Return the [X, Y] coordinate for the center point of the cell that contains the specified text.  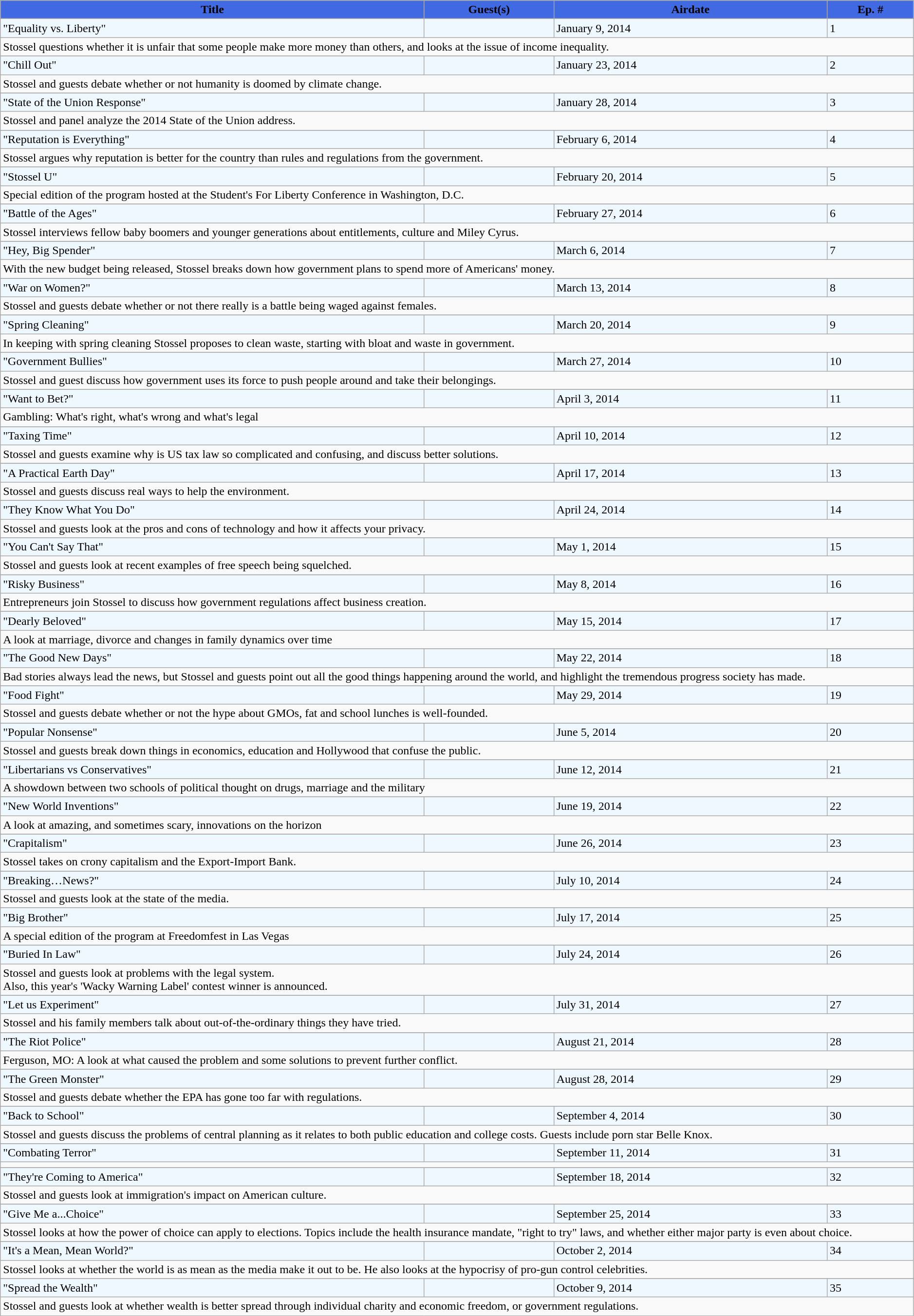
With the new budget being released, Stossel breaks down how government plans to spend more of Americans' money. [457, 269]
A special edition of the program at Freedomfest in Las Vegas [457, 936]
23 [871, 843]
"You Can't Say That" [212, 547]
35 [871, 1288]
"Big Brother" [212, 917]
September 11, 2014 [690, 1153]
Stossel and guests debate whether or not there really is a battle being waged against females. [457, 306]
26 [871, 954]
7 [871, 251]
July 31, 2014 [690, 1005]
A look at amazing, and sometimes scary, innovations on the horizon [457, 825]
"Chill Out" [212, 65]
"Battle of the Ages" [212, 213]
Stossel and guest discuss how government uses its force to push people around and take their belongings. [457, 380]
Ferguson, MO: A look at what caused the problem and some solutions to prevent further conflict. [457, 1060]
April 10, 2014 [690, 436]
9 [871, 325]
"It's a Mean, Mean World?" [212, 1251]
January 9, 2014 [690, 28]
March 6, 2014 [690, 251]
"The Green Monster" [212, 1078]
Stossel and guests discuss real ways to help the environment. [457, 491]
"Give Me a...Choice" [212, 1214]
September 25, 2014 [690, 1214]
6 [871, 213]
"They Know What You Do" [212, 510]
Stossel and guests debate whether or not the hype about GMOs, fat and school lunches is well-founded. [457, 713]
January 28, 2014 [690, 102]
12 [871, 436]
February 20, 2014 [690, 176]
"Spring Cleaning" [212, 325]
15 [871, 547]
June 26, 2014 [690, 843]
"War on Women?" [212, 288]
"Breaking…News?" [212, 880]
Gambling: What's right, what's wrong and what's legal [457, 417]
Stossel and guests look at immigration's impact on American culture. [457, 1195]
January 23, 2014 [690, 65]
July 17, 2014 [690, 917]
22 [871, 806]
"Reputation is Everything" [212, 139]
14 [871, 510]
33 [871, 1214]
"Equality vs. Liberty" [212, 28]
Stossel interviews fellow baby boomers and younger generations about entitlements, culture and Miley Cyrus. [457, 232]
Stossel and guests break down things in economics, education and Hollywood that confuse the public. [457, 750]
June 5, 2014 [690, 732]
"Risky Business" [212, 584]
May 1, 2014 [690, 547]
April 24, 2014 [690, 510]
August 21, 2014 [690, 1042]
October 2, 2014 [690, 1251]
Entrepreneurs join Stossel to discuss how government regulations affect business creation. [457, 603]
August 28, 2014 [690, 1078]
31 [871, 1153]
March 27, 2014 [690, 362]
27 [871, 1005]
Stossel and guests look at the state of the media. [457, 899]
May 8, 2014 [690, 584]
"They're Coming to America" [212, 1177]
"State of the Union Response" [212, 102]
8 [871, 288]
"Libertarians vs Conservatives" [212, 769]
25 [871, 917]
"Popular Nonsense" [212, 732]
11 [871, 399]
"Dearly Beloved" [212, 621]
"Crapitalism" [212, 843]
Stossel and guests look at problems with the legal system.Also, this year's 'Wacky Warning Label' contest winner is announced. [457, 979]
March 20, 2014 [690, 325]
"Spread the Wealth" [212, 1288]
4 [871, 139]
Ep. # [871, 10]
June 12, 2014 [690, 769]
Special edition of the program hosted at the Student's For Liberty Conference in Washington, D.C. [457, 195]
Stossel and guests examine why is US tax law so complicated and confusing, and discuss better solutions. [457, 454]
Stossel and guests debate whether the EPA has gone too far with regulations. [457, 1097]
Stossel and guests debate whether or not humanity is doomed by climate change. [457, 84]
Stossel and guests look at the pros and cons of technology and how it affects your privacy. [457, 528]
"Taxing Time" [212, 436]
"Stossel U" [212, 176]
July 24, 2014 [690, 954]
Stossel and his family members talk about out-of-the-ordinary things they have tried. [457, 1023]
March 13, 2014 [690, 288]
30 [871, 1115]
1 [871, 28]
"The Riot Police" [212, 1042]
34 [871, 1251]
5 [871, 176]
18 [871, 658]
16 [871, 584]
Stossel and panel analyze the 2014 State of the Union address. [457, 121]
Stossel argues why reputation is better for the country than rules and regulations from the government. [457, 158]
Stossel looks at whether the world is as mean as the media make it out to be. He also looks at the hypocrisy of pro-gun control celebrities. [457, 1269]
24 [871, 880]
13 [871, 473]
Stossel and guests look at recent examples of free speech being squelched. [457, 566]
2 [871, 65]
May 22, 2014 [690, 658]
10 [871, 362]
21 [871, 769]
"A Practical Earth Day" [212, 473]
29 [871, 1078]
Title [212, 10]
"Want to Bet?" [212, 399]
Airdate [690, 10]
20 [871, 732]
"Back to School" [212, 1115]
"New World Inventions" [212, 806]
October 9, 2014 [690, 1288]
17 [871, 621]
"Hey, Big Spender" [212, 251]
July 10, 2014 [690, 880]
"Food Fight" [212, 695]
3 [871, 102]
Stossel questions whether it is unfair that some people make more money than others, and looks at the issue of income inequality. [457, 47]
April 3, 2014 [690, 399]
Stossel and guests look at whether wealth is better spread through individual charity and economic freedom, or government regulations. [457, 1306]
In keeping with spring cleaning Stossel proposes to clean waste, starting with bloat and waste in government. [457, 343]
June 19, 2014 [690, 806]
"Buried In Law" [212, 954]
19 [871, 695]
A showdown between two schools of political thought on drugs, marriage and the military [457, 787]
Stossel takes on crony capitalism and the Export-Import Bank. [457, 862]
32 [871, 1177]
28 [871, 1042]
"Let us Experiment" [212, 1005]
"Government Bullies" [212, 362]
May 29, 2014 [690, 695]
Guest(s) [489, 10]
September 4, 2014 [690, 1115]
"Combating Terror" [212, 1153]
May 15, 2014 [690, 621]
February 6, 2014 [690, 139]
February 27, 2014 [690, 213]
April 17, 2014 [690, 473]
"The Good New Days" [212, 658]
A look at marriage, divorce and changes in family dynamics over time [457, 640]
September 18, 2014 [690, 1177]
